Provide the (X, Y) coordinate of the cell's center where the given text is located.  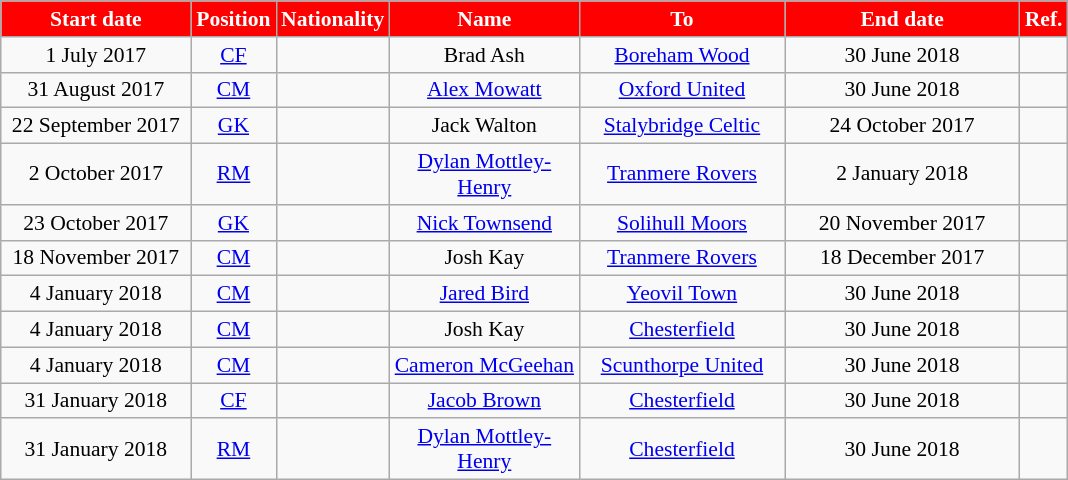
Jared Bird (484, 294)
Stalybridge Celtic (682, 126)
24 October 2017 (902, 126)
Nick Townsend (484, 223)
Scunthorpe United (682, 365)
Position (234, 19)
Cameron McGeehan (484, 365)
Oxford United (682, 90)
2 October 2017 (96, 174)
23 October 2017 (96, 223)
Yeovil Town (682, 294)
1 July 2017 (96, 55)
Name (484, 19)
Jacob Brown (484, 401)
18 December 2017 (902, 258)
31 August 2017 (96, 90)
22 September 2017 (96, 126)
Ref. (1044, 19)
2 January 2018 (902, 174)
To (682, 19)
20 November 2017 (902, 223)
Nationality (332, 19)
18 November 2017 (96, 258)
Boreham Wood (682, 55)
End date (902, 19)
Start date (96, 19)
Jack Walton (484, 126)
Solihull Moors (682, 223)
Alex Mowatt (484, 90)
Brad Ash (484, 55)
